Provide the (X, Y) coordinate of the cell's center where the given text is located.  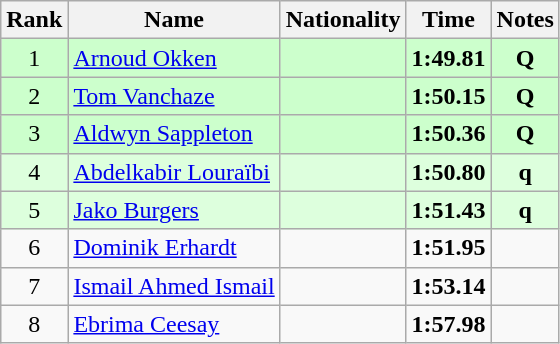
5 (34, 210)
Ismail Ahmed Ismail (174, 286)
1:50.80 (448, 172)
1:49.81 (448, 58)
Time (448, 20)
Tom Vanchaze (174, 96)
Dominik Erhardt (174, 248)
Ebrima Ceesay (174, 324)
8 (34, 324)
1:53.14 (448, 286)
6 (34, 248)
Arnoud Okken (174, 58)
Jako Burgers (174, 210)
Rank (34, 20)
Aldwyn Sappleton (174, 134)
Notes (525, 20)
1:50.36 (448, 134)
1:51.95 (448, 248)
7 (34, 286)
1 (34, 58)
1:50.15 (448, 96)
3 (34, 134)
2 (34, 96)
Abdelkabir Louraïbi (174, 172)
4 (34, 172)
1:57.98 (448, 324)
Name (174, 20)
1:51.43 (448, 210)
Nationality (343, 20)
